Return the [x, y] coordinate for the center point of the cell that contains the specified text.  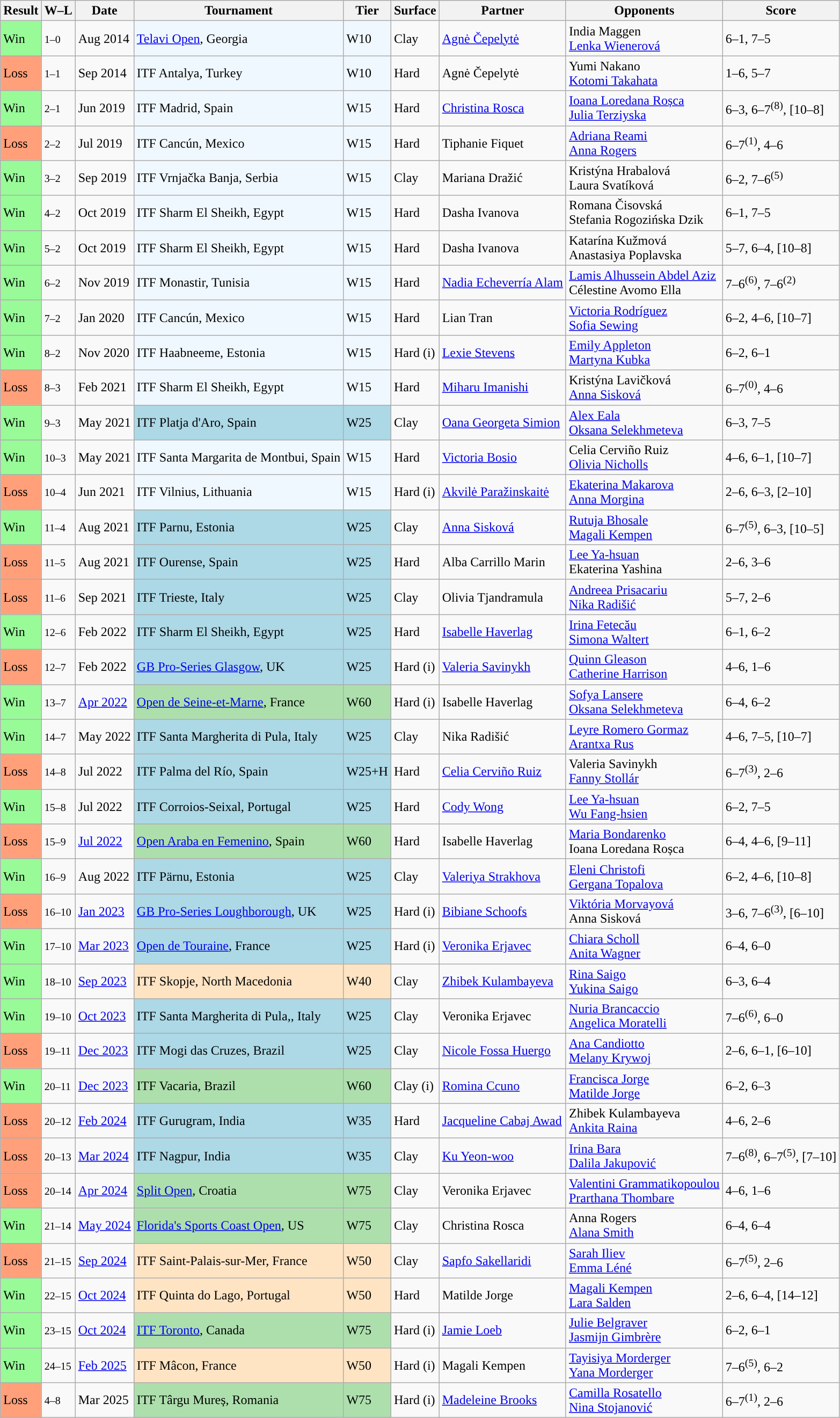
4–8 [58, 1400]
Alba Carrillo Marin [502, 562]
21–14 [58, 1226]
6–2, 6–3 [781, 1086]
2–6, 6–3, [2–10] [781, 493]
Irina Bara Dalila Jakupović [644, 1156]
Open Araba en Femenino, Spain [238, 842]
ITF Santa Margarita de Montbui, Spain [238, 457]
ITF Santa Margherita di Pula, Italy [238, 736]
ITF Parnu, Estonia [238, 527]
Mar 2024 [104, 1156]
11–6 [58, 597]
10–3 [58, 457]
7–6(6), 6–0 [781, 1017]
Katarína Kužmová Anastasiya Poplavska [644, 248]
ITF Monastir, Tunisia [238, 282]
May 2024 [104, 1226]
Rutuja Bhosale Magali Kempen [644, 527]
Francisca Jorge Matilde Jorge [644, 1086]
Opponents [644, 11]
6–7(0), 4–6 [781, 388]
Romana Čisovská Stefania Rogozińska Dzik [644, 213]
India Maggen Lenka Wienerová [644, 39]
Clay (i) [415, 1086]
ITF Mâcon, France [238, 1365]
GB Pro-Series Loughborough, UK [238, 911]
20–13 [58, 1156]
Cody Wong [502, 806]
12–7 [58, 667]
Nuria Brancaccio Angelica Moratelli [644, 1017]
20–12 [58, 1121]
6–4, 4–6, [9–11] [781, 842]
Lexie Stevens [502, 352]
ITF Mogi das Cruzes, Brazil [238, 1051]
Tiphanie Fiquet [502, 143]
13–7 [58, 702]
Ku Yeon-woo [502, 1156]
Open de Touraine, France [238, 946]
5–2 [58, 248]
Oct 2023 [104, 1017]
Romina Ccuno [502, 1086]
20–14 [58, 1190]
5–7, 2–6 [781, 597]
Celia Cerviño Ruiz [502, 772]
Mariana Dražić [502, 178]
ITF Trieste, Italy [238, 597]
7–6(6), 7–6(2) [781, 282]
Zhibek Kulambayeva [502, 981]
ITF Gurugram, India [238, 1121]
7–2 [58, 318]
Mar 2023 [104, 946]
Jul 2019 [104, 143]
6–7(1), 2–6 [781, 1400]
6–3, 6–7(8), [10–8] [781, 108]
21–15 [58, 1260]
Lee Ya-hsuan Wu Fang-hsien [644, 806]
Sep 2019 [104, 178]
6–4, 6–0 [781, 946]
Adriana Reami Anna Rogers [644, 143]
Split Open, Croatia [238, 1190]
Eleni Christofi Gergana Topalova [644, 876]
24–15 [58, 1365]
Feb 2024 [104, 1121]
16–9 [58, 876]
Magali Kempen Lara Salden [644, 1296]
Jun 2021 [104, 493]
Nov 2020 [104, 352]
23–15 [58, 1330]
Nov 2019 [104, 282]
Date [104, 11]
ITF Nagpur, India [238, 1156]
Jun 2019 [104, 108]
10–4 [58, 493]
Sep 2014 [104, 73]
ITF Saint-Palais-sur-Mer, France [238, 1260]
2–6, 3–6 [781, 562]
6–1, 6–2 [781, 632]
4–6, 6–1, [10–7] [781, 457]
11–4 [58, 527]
14–8 [58, 772]
6–2, 7–5 [781, 806]
Sep 2024 [104, 1260]
Ana Candiotto Melany Krywoj [644, 1051]
ITF Palma del Río, Spain [238, 772]
6–7(5), 6–3, [10–5] [781, 527]
16–10 [58, 911]
W–L [58, 11]
May 2022 [104, 736]
6–3, 7–5 [781, 422]
ITF Haabneeme, Estonia [238, 352]
Sep 2021 [104, 597]
Lee Ya-hsuan Ekaterina Yashina [644, 562]
Andreea Prisacariu Nika Radišić [644, 597]
Result [21, 11]
ITF Madrid, Spain [238, 108]
18–10 [58, 981]
6–2, 4–6, [10–7] [781, 318]
Olivia Tjandramula [502, 597]
5–7, 6–4, [10–8] [781, 248]
Bibiane Schoofs [502, 911]
Viktória Morvayová Anna Sisková [644, 911]
12–6 [58, 632]
3–6, 7–6(3), [6–10] [781, 911]
Julie Belgraver Jasmijn Gimbrère [644, 1330]
Rina Saigo Yukina Saigo [644, 981]
ITF Corroios-Seixal, Portugal [238, 806]
Oana Georgeta Simion [502, 422]
Feb 2021 [104, 388]
Chiara Scholl Anita Wagner [644, 946]
ITF Târgu Mureș, Romania [238, 1400]
Sep 2023 [104, 981]
Open de Seine-et-Marne, France [238, 702]
Victoria Bosio [502, 457]
17–10 [58, 946]
Anna Rogers Alana Smith [644, 1226]
Victoria Rodríguez Sofia Sewing [644, 318]
Kristýna Lavičková Anna Sisková [644, 388]
Akvilė Paražinskaitė [502, 493]
8–3 [58, 388]
3–2 [58, 178]
Jacqueline Cabaj Awad [502, 1121]
W40 [367, 981]
Valentini Grammatikopoulou Prarthana Thombare [644, 1190]
Emily Appleton Martyna Kubka [644, 352]
Apr 2024 [104, 1190]
14–7 [58, 736]
Ekaterina Makarova Anna Morgina [644, 493]
ITF Vilnius, Lithuania [238, 493]
6–7(5), 2–6 [781, 1260]
22–15 [58, 1296]
4–6, 2–6 [781, 1121]
Sofya Lansere Oksana Selekhmeteva [644, 702]
Nadia Echeverría Alam [502, 282]
7–6(5), 6–2 [781, 1365]
ITF Vacaria, Brazil [238, 1086]
Ioana Loredana Roșca Julia Terziyska [644, 108]
Lian Tran [502, 318]
Anna Sisková [502, 527]
19–10 [58, 1017]
Telavi Open, Georgia [238, 39]
Score [781, 11]
Tayisiya Morderger Yana Morderger [644, 1365]
2–1 [58, 108]
Celia Cerviño Ruiz Olivia Nicholls [644, 457]
1–6, 5–7 [781, 73]
6–2 [58, 282]
19–11 [58, 1051]
1–0 [58, 39]
Nicole Fossa Huergo [502, 1051]
W25+H [367, 772]
9–3 [58, 422]
Mar 2025 [104, 1400]
Apr 2022 [104, 702]
6–7(1), 4–6 [781, 143]
Magali Kempen [502, 1365]
7–6(8), 6–7(5), [7–10] [781, 1156]
GB Pro-Series Glasgow, UK [238, 667]
Miharu Imanishi [502, 388]
8–2 [58, 352]
Partner [502, 11]
6–3, 6–4 [781, 981]
Valeriya Strakhova [502, 876]
Quinn Gleason Catherine Harrison [644, 667]
6–2, 7–6(5) [781, 178]
Aug 2022 [104, 876]
ITF Vrnjačka Banja, Serbia [238, 178]
Lamis Alhussein Abdel Aziz Célestine Avomo Ella [644, 282]
Sarah Iliev Emma Léné [644, 1260]
Jan 2020 [104, 318]
Florida's Sports Coast Open, US [238, 1226]
15–9 [58, 842]
ITF Toronto, Canada [238, 1330]
Maria Bondarenko Ioana Loredana Roșca [644, 842]
15–8 [58, 806]
Tier [367, 11]
6–2, 4–6, [10–8] [781, 876]
Irina Fetecău Simona Waltert [644, 632]
Valeria Savinykh [502, 667]
Madeleine Brooks [502, 1400]
Kristýna Hrabalová Laura Svatíková [644, 178]
ITF Platja d'Aro, Spain [238, 422]
6–4, 6–2 [781, 702]
Zhibek Kulambayeva Ankita Raina [644, 1121]
Jan 2023 [104, 911]
Valeria Savinykh Fanny Stollár [644, 772]
Nika Radišić [502, 736]
1–1 [58, 73]
Alex Eala Oksana Selekhmeteva [644, 422]
ITF Skopje, North Macedonia [238, 981]
ITF Santa Margherita di Pula,, Italy [238, 1017]
Aug 2014 [104, 39]
Matilde Jorge [502, 1296]
6–7(3), 2–6 [781, 772]
2–6, 6–4, [14–12] [781, 1296]
Jamie Loeb [502, 1330]
Surface [415, 11]
ITF Quinta do Lago, Portugal [238, 1296]
Camilla Rosatello Nina Stojanović [644, 1400]
Leyre Romero Gormaz Arantxa Rus [644, 736]
2–2 [58, 143]
2–6, 6–1, [6–10] [781, 1051]
ITF Ourense, Spain [238, 562]
Yumi Nakano Kotomi Takahata [644, 73]
11–5 [58, 562]
Sapfo Sakellaridi [502, 1260]
Feb 2025 [104, 1365]
20–11 [58, 1086]
ITF Antalya, Turkey [238, 73]
4–6, 7–5, [10–7] [781, 736]
Tournament [238, 11]
6–4, 6–4 [781, 1226]
ITF Pärnu, Estonia [238, 876]
4–2 [58, 213]
